Detect which cell encompasses the target text, then output its [X, Y] center coordinate. 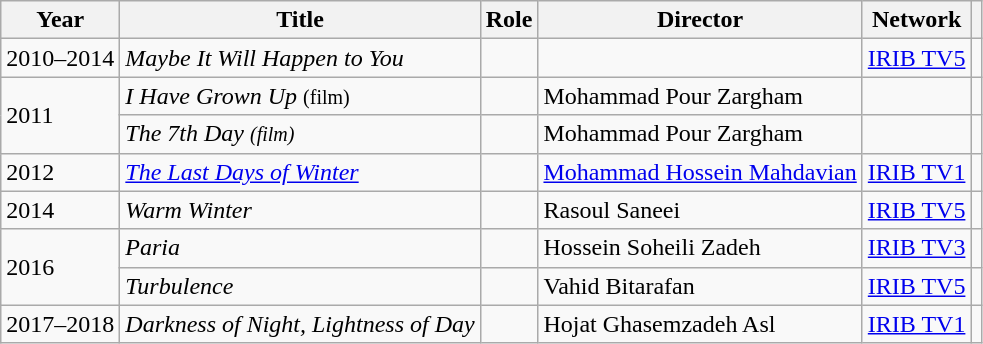
Year [60, 20]
Hossein Soheili Zadeh [700, 248]
Darkness of Night, Lightness of Day [300, 324]
The Last Days of Winter [300, 172]
2012 [60, 172]
2017–2018 [60, 324]
Mohammad Hossein Mahdavian [700, 172]
Role [509, 20]
Maybe It Will Happen to You [300, 58]
The 7th Day (film) [300, 134]
Director [700, 20]
Hojat Ghasemzadeh Asl [700, 324]
Turbulence [300, 286]
2016 [60, 267]
Network [916, 20]
Paria [300, 248]
Vahid Bitarafan [700, 286]
2010–2014 [60, 58]
IRIB TV3 [916, 248]
2014 [60, 210]
Rasoul Saneei [700, 210]
I Have Grown Up (film) [300, 96]
Warm Winter [300, 210]
Title [300, 20]
2011 [60, 115]
